Output the [X, Y] coordinate of the center of the cell containing the given text.  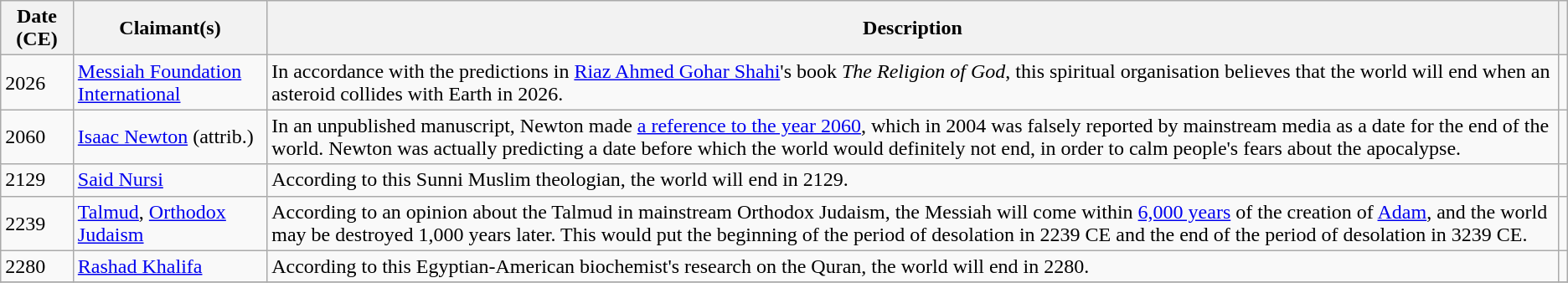
Said Nursi [169, 180]
Date (CE) [37, 28]
2060 [37, 137]
According to this Sunni Muslim theologian, the world will end in 2129. [913, 180]
Messiah Foundation International [169, 82]
2280 [37, 266]
2129 [37, 180]
2239 [37, 223]
Description [913, 28]
Rashad Khalifa [169, 266]
According to this Egyptian-American biochemist's research on the Quran, the world will end in 2280. [913, 266]
Talmud, Orthodox Judaism [169, 223]
2026 [37, 82]
Claimant(s) [169, 28]
Isaac Newton (attrib.) [169, 137]
